Scan for the cell matching the given text and deliver its (X, Y) coordinate at center. 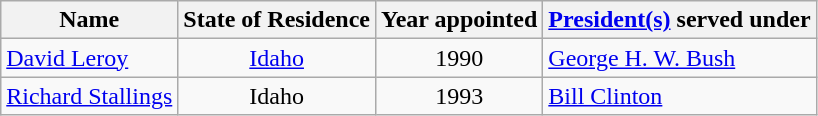
President(s) served under (680, 20)
State of Residence (277, 20)
1993 (458, 96)
David Leroy (90, 58)
Name (90, 20)
Richard Stallings (90, 96)
Bill Clinton (680, 96)
George H. W. Bush (680, 58)
1990 (458, 58)
Year appointed (458, 20)
